Identify which cell holds the provided text, then report its [x, y] central coordinate. 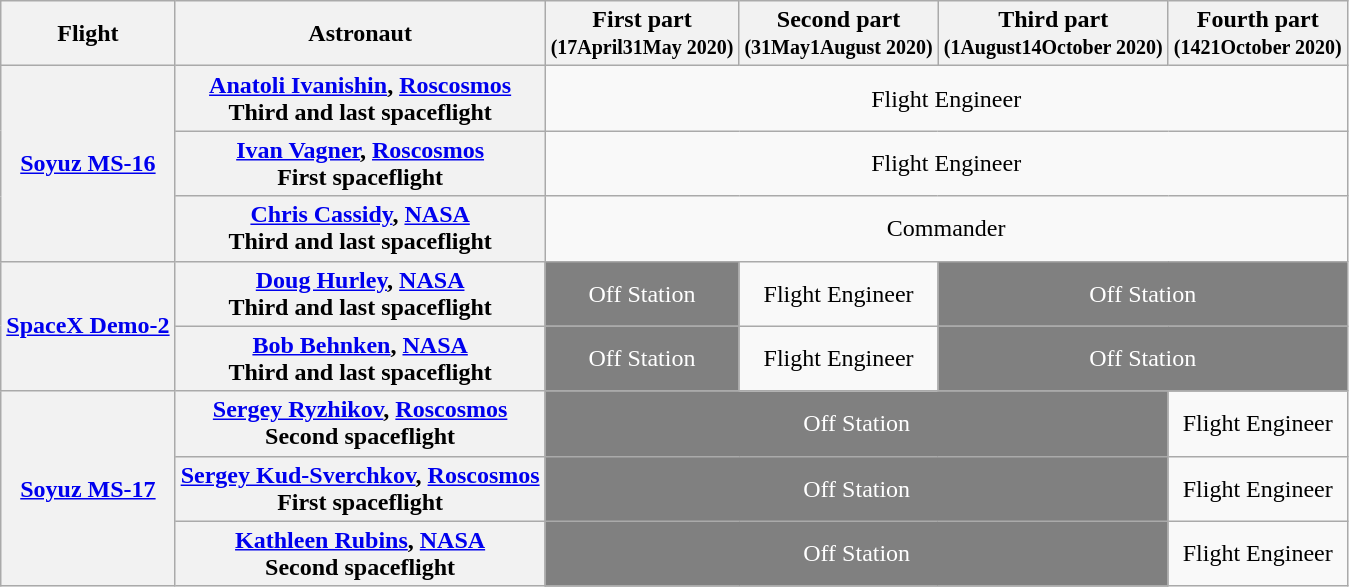
Kathleen Rubins, NASASecond spaceflight [360, 554]
Fourth part(1421October 2020) [1258, 34]
Chris Cassidy, NASAThird and last spaceflight [360, 228]
First part(17April31May 2020) [642, 34]
Commander [946, 228]
Sergey Ryzhikov, RoscosmosSecond spaceflight [360, 424]
Flight [88, 34]
Soyuz MS-16 [88, 164]
SpaceX Demo-2 [88, 326]
Soyuz MS-17 [88, 488]
Anatoli Ivanishin, RoscosmosThird and last spaceflight [360, 98]
Bob Behnken, NASAThird and last spaceflight [360, 358]
Third part(1August14October 2020) [1053, 34]
Ivan Vagner, RoscosmosFirst spaceflight [360, 164]
Doug Hurley, NASAThird and last spaceflight [360, 294]
Second part(31May1August 2020) [838, 34]
Sergey Kud-Sverchkov, RoscosmosFirst spaceflight [360, 488]
Astronaut [360, 34]
